Pinpoint the cell where the given text exists, returning its (X, Y) midpoint coordinate. 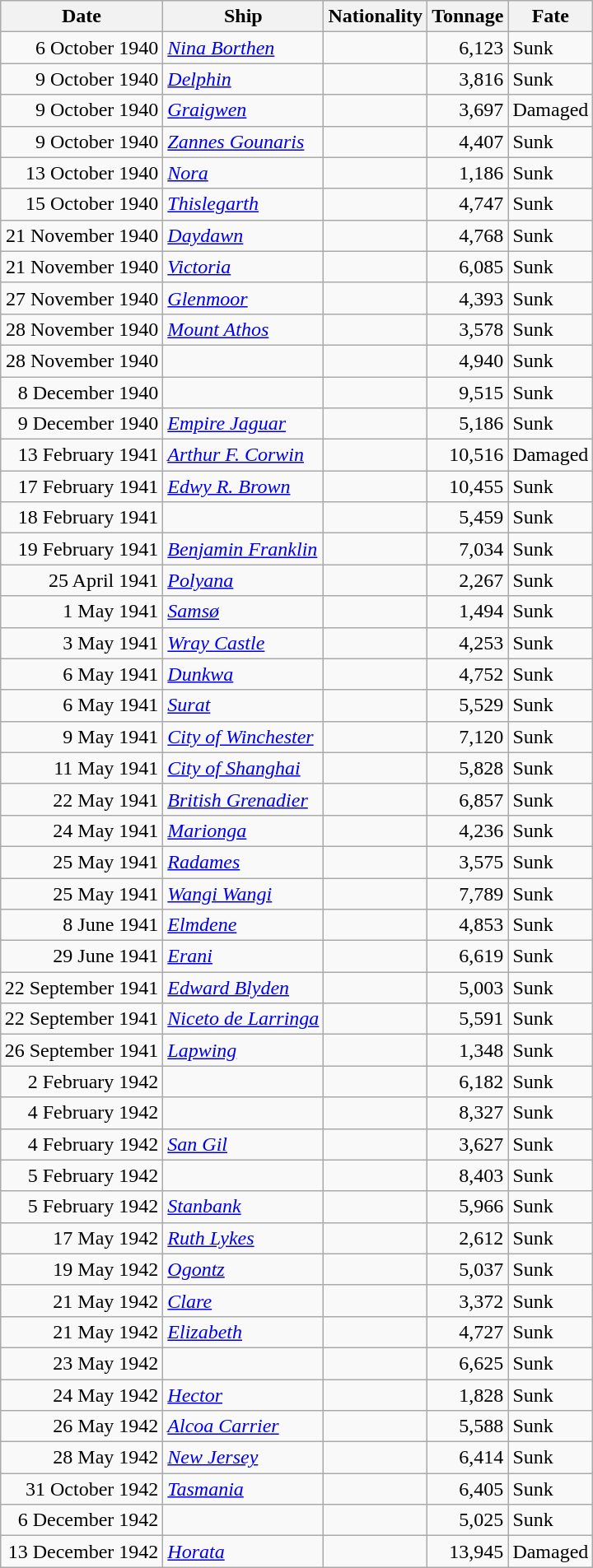
13 October 1940 (82, 173)
5,591 (468, 1019)
3,627 (468, 1144)
Dunkwa (244, 674)
2,267 (468, 580)
15 October 1940 (82, 204)
Clare (244, 1300)
1 May 1941 (82, 612)
British Grenadier (244, 799)
6,123 (468, 48)
3,816 (468, 79)
6,619 (468, 956)
6,405 (468, 1489)
8 June 1941 (82, 925)
6 October 1940 (82, 48)
4,393 (468, 298)
26 May 1942 (82, 1426)
Glenmoor (244, 298)
19 May 1942 (82, 1269)
Delphin (244, 79)
6 December 1942 (82, 1520)
3 May 1941 (82, 643)
Wray Castle (244, 643)
10,455 (468, 486)
Lapwing (244, 1050)
Horata (244, 1552)
6,625 (468, 1363)
8,327 (468, 1113)
Empire Jaguar (244, 424)
5,828 (468, 768)
1,186 (468, 173)
4,727 (468, 1332)
31 October 1942 (82, 1489)
10,516 (468, 455)
Benjamin Franklin (244, 549)
Samsø (244, 612)
5,025 (468, 1520)
26 September 1941 (82, 1050)
Arthur F. Corwin (244, 455)
Polyana (244, 580)
7,120 (468, 737)
Ogontz (244, 1269)
9,515 (468, 393)
4,236 (468, 831)
19 February 1941 (82, 549)
Elizabeth (244, 1332)
13 December 1942 (82, 1552)
Tonnage (468, 16)
Niceto de Larringa (244, 1019)
17 February 1941 (82, 486)
Edwy R. Brown (244, 486)
Ship (244, 16)
6,182 (468, 1082)
Mount Athos (244, 329)
28 May 1942 (82, 1458)
3,575 (468, 862)
Marionga (244, 831)
7,034 (468, 549)
4,407 (468, 142)
Alcoa Carrier (244, 1426)
4,940 (468, 361)
24 May 1942 (82, 1395)
5,003 (468, 988)
Ruth Lykes (244, 1238)
Victoria (244, 267)
4,853 (468, 925)
2,612 (468, 1238)
Thislegarth (244, 204)
27 November 1940 (82, 298)
Edward Blyden (244, 988)
9 December 1940 (82, 424)
4,768 (468, 235)
Radames (244, 862)
13,945 (468, 1552)
New Jersey (244, 1458)
1,494 (468, 612)
13 February 1941 (82, 455)
29 June 1941 (82, 956)
4,747 (468, 204)
Tasmania (244, 1489)
4,253 (468, 643)
Daydawn (244, 235)
Date (82, 16)
Hector (244, 1395)
24 May 1941 (82, 831)
6,414 (468, 1458)
Zannes Gounaris (244, 142)
Wangi Wangi (244, 893)
Nationality (376, 16)
9 May 1941 (82, 737)
5,037 (468, 1269)
2 February 1942 (82, 1082)
Erani (244, 956)
Fate (550, 16)
8 December 1940 (82, 393)
Stanbank (244, 1207)
Elmdene (244, 925)
5,186 (468, 424)
3,372 (468, 1300)
23 May 1942 (82, 1363)
4,752 (468, 674)
3,697 (468, 110)
City of Shanghai (244, 768)
22 May 1941 (82, 799)
Surat (244, 705)
7,789 (468, 893)
18 February 1941 (82, 518)
San Gil (244, 1144)
Nina Borthen (244, 48)
8,403 (468, 1175)
5,966 (468, 1207)
Nora (244, 173)
Graigwen (244, 110)
City of Winchester (244, 737)
1,828 (468, 1395)
11 May 1941 (82, 768)
3,578 (468, 329)
5,529 (468, 705)
6,857 (468, 799)
5,588 (468, 1426)
6,085 (468, 267)
5,459 (468, 518)
17 May 1942 (82, 1238)
25 April 1941 (82, 580)
1,348 (468, 1050)
